Capture the cell that displays the provided text and extract its [X, Y] central coordinate. 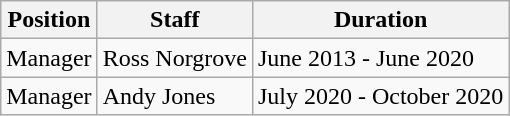
Ross Norgrove [174, 58]
June 2013 - June 2020 [380, 58]
July 2020 - October 2020 [380, 96]
Position [49, 20]
Andy Jones [174, 96]
Staff [174, 20]
Duration [380, 20]
